Return the [x, y] coordinate for the center point of the cell that contains the specified text.  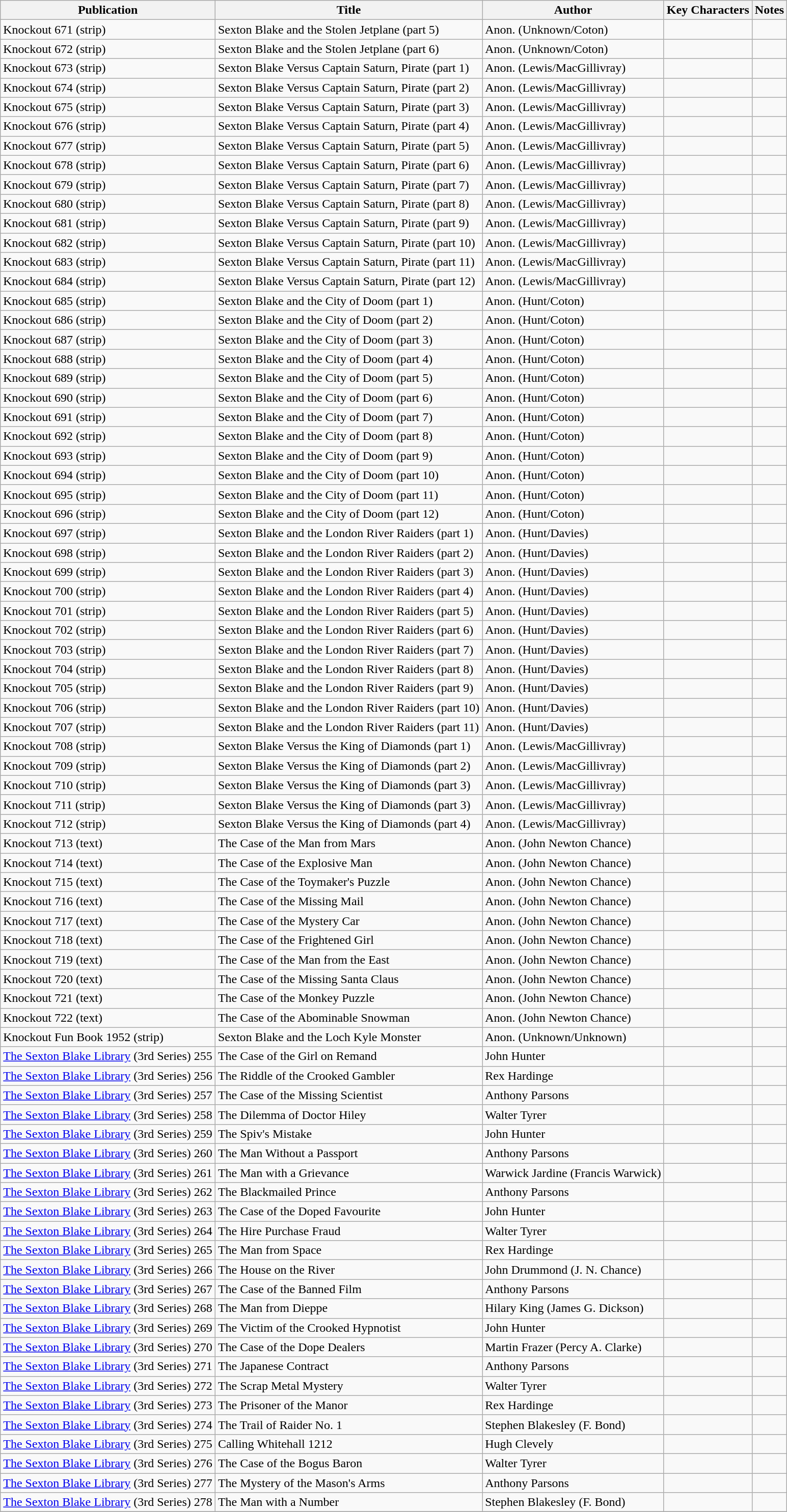
Knockout 685 (strip) [108, 301]
The Sexton Blake Library (3rd Series) 262 [108, 1192]
The Sexton Blake Library (3rd Series) 261 [108, 1172]
Knockout 701 (strip) [108, 611]
The Sexton Blake Library (3rd Series) 256 [108, 1076]
The Case of the Banned Film [348, 1289]
The Sexton Blake Library (3rd Series) 278 [108, 1502]
Knockout 720 (text) [108, 979]
Knockout 698 (strip) [108, 552]
Sexton Blake and the London River Raiders (part 4) [348, 592]
The Sexton Blake Library (3rd Series) 268 [108, 1308]
The Sexton Blake Library (3rd Series) 269 [108, 1328]
Knockout 707 (strip) [108, 727]
The Sexton Blake Library (3rd Series) 265 [108, 1250]
Knockout 683 (strip) [108, 262]
Sexton Blake and the City of Doom (part 2) [348, 320]
Sexton Blake and the Stolen Jetplane (part 6) [348, 49]
Sexton Blake and the City of Doom (part 10) [348, 475]
The Man from Dieppe [348, 1308]
The Case of the Abominable Snowman [348, 1018]
Knockout 676 (strip) [108, 126]
The Sexton Blake Library (3rd Series) 263 [108, 1212]
Knockout 693 (strip) [108, 456]
Calling Whitehall 1212 [348, 1444]
John Drummond (J. N. Chance) [574, 1270]
Knockout 706 (strip) [108, 708]
Knockout 680 (strip) [108, 204]
The Blackmailed Prince [348, 1192]
Knockout 704 (strip) [108, 669]
Knockout 689 (strip) [108, 378]
Sexton Blake and the London River Raiders (part 10) [348, 708]
Knockout 682 (strip) [108, 243]
The Case of the Monkey Puzzle [348, 998]
Knockout 673 (strip) [108, 68]
Knockout 686 (strip) [108, 320]
The Sexton Blake Library (3rd Series) 258 [108, 1114]
Martin Frazer (Percy A. Clarke) [574, 1347]
Knockout 690 (strip) [108, 398]
Knockout 715 (text) [108, 882]
Sexton Blake and the City of Doom (part 9) [348, 456]
The Sexton Blake Library (3rd Series) 267 [108, 1289]
The Sexton Blake Library (3rd Series) 257 [108, 1095]
Sexton Blake Versus the King of Diamonds (part 2) [348, 766]
The Man Without a Passport [348, 1153]
Knockout 722 (text) [108, 1018]
Sexton Blake and the Stolen Jetplane (part 5) [348, 30]
The Sexton Blake Library (3rd Series) 255 [108, 1056]
The Case of the Dope Dealers [348, 1347]
Knockout 714 (text) [108, 863]
Sexton Blake Versus Captain Saturn, Pirate (part 9) [348, 223]
Knockout 705 (strip) [108, 688]
The Case of the Girl on Remand [348, 1056]
Sexton Blake and the London River Raiders (part 3) [348, 572]
The Case of the Missing Mail [348, 902]
Knockout 713 (text) [108, 843]
The Case of the Missing Scientist [348, 1095]
Knockout 684 (strip) [108, 282]
Sexton Blake Versus Captain Saturn, Pirate (part 1) [348, 68]
Knockout 681 (strip) [108, 223]
Sexton Blake and the City of Doom (part 11) [348, 494]
Sexton Blake and the City of Doom (part 3) [348, 340]
Knockout 688 (strip) [108, 359]
Sexton Blake Versus the King of Diamonds (part 1) [348, 746]
Knockout 709 (strip) [108, 766]
The Sexton Blake Library (3rd Series) 277 [108, 1483]
Knockout 679 (strip) [108, 184]
Sexton Blake and the London River Raiders (part 1) [348, 533]
Sexton Blake Versus Captain Saturn, Pirate (part 5) [348, 146]
Knockout 696 (strip) [108, 514]
Knockout 719 (text) [108, 960]
Knockout 712 (strip) [108, 824]
Sexton Blake and the London River Raiders (part 2) [348, 552]
Sexton Blake and the London River Raiders (part 5) [348, 611]
The Case of the Mystery Car [348, 921]
Sexton Blake Versus Captain Saturn, Pirate (part 8) [348, 204]
The Sexton Blake Library (3rd Series) 266 [108, 1270]
Sexton Blake and the City of Doom (part 6) [348, 398]
Knockout 718 (text) [108, 940]
The Sexton Blake Library (3rd Series) 272 [108, 1386]
Sexton Blake and the City of Doom (part 12) [348, 514]
Knockout 702 (strip) [108, 630]
The Case of the Doped Favourite [348, 1212]
Sexton Blake Versus Captain Saturn, Pirate (part 6) [348, 165]
The Case of the Toymaker's Puzzle [348, 882]
Sexton Blake and the London River Raiders (part 8) [348, 669]
Notes [769, 10]
Sexton Blake and the City of Doom (part 7) [348, 417]
Sexton Blake Versus Captain Saturn, Pirate (part 3) [348, 107]
Author [574, 10]
The Case of the Bogus Baron [348, 1463]
The Dilemma of Doctor Hiley [348, 1114]
Sexton Blake Versus Captain Saturn, Pirate (part 2) [348, 88]
Knockout 697 (strip) [108, 533]
Knockout 703 (strip) [108, 650]
The Trail of Raider No. 1 [348, 1424]
The Prisoner of the Manor [348, 1405]
The Sexton Blake Library (3rd Series) 264 [108, 1231]
Sexton Blake and the City of Doom (part 5) [348, 378]
Knockout 672 (strip) [108, 49]
Knockout 711 (strip) [108, 804]
Knockout 678 (strip) [108, 165]
Publication [108, 10]
The Sexton Blake Library (3rd Series) 260 [108, 1153]
Knockout 716 (text) [108, 902]
The Sexton Blake Library (3rd Series) 275 [108, 1444]
Knockout 717 (text) [108, 921]
Sexton Blake and the City of Doom (part 4) [348, 359]
The House on the River [348, 1270]
The Mystery of the Mason's Arms [348, 1483]
Knockout 700 (strip) [108, 592]
Knockout 708 (strip) [108, 746]
The Riddle of the Crooked Gambler [348, 1076]
The Case of the Man from the East [348, 960]
Sexton Blake Versus the King of Diamonds (part 4) [348, 824]
Sexton Blake and the Loch Kyle Monster [348, 1037]
Sexton Blake Versus Captain Saturn, Pirate (part 4) [348, 126]
The Sexton Blake Library (3rd Series) 270 [108, 1347]
Knockout 671 (strip) [108, 30]
Sexton Blake Versus Captain Saturn, Pirate (part 7) [348, 184]
Knockout 699 (strip) [108, 572]
Sexton Blake and the London River Raiders (part 7) [348, 650]
The Victim of the Crooked Hypnotist [348, 1328]
The Man from Space [348, 1250]
Anon. (Unknown/Unknown) [574, 1037]
Title [348, 10]
Sexton Blake Versus Captain Saturn, Pirate (part 10) [348, 243]
Sexton Blake Versus Captain Saturn, Pirate (part 11) [348, 262]
Key Characters [708, 10]
The Case of the Missing Santa Claus [348, 979]
Knockout 710 (strip) [108, 785]
Knockout 694 (strip) [108, 475]
Knockout 675 (strip) [108, 107]
Hilary King (James G. Dickson) [574, 1308]
Knockout 692 (strip) [108, 436]
Knockout 695 (strip) [108, 494]
The Sexton Blake Library (3rd Series) 276 [108, 1463]
Sexton Blake and the London River Raiders (part 9) [348, 688]
Sexton Blake and the City of Doom (part 1) [348, 301]
The Hire Purchase Fraud [348, 1231]
The Spiv's Mistake [348, 1134]
Knockout 721 (text) [108, 998]
Sexton Blake and the London River Raiders (part 6) [348, 630]
The Man with a Number [348, 1502]
The Case of the Explosive Man [348, 863]
Sexton Blake and the City of Doom (part 8) [348, 436]
The Sexton Blake Library (3rd Series) 274 [108, 1424]
The Sexton Blake Library (3rd Series) 259 [108, 1134]
Knockout 674 (strip) [108, 88]
The Case of the Frightened Girl [348, 940]
The Case of the Man from Mars [348, 843]
Knockout Fun Book 1952 (strip) [108, 1037]
Knockout 691 (strip) [108, 417]
The Man with a Grievance [348, 1172]
Warwick Jardine (Francis Warwick) [574, 1172]
The Scrap Metal Mystery [348, 1386]
Knockout 677 (strip) [108, 146]
Sexton Blake and the London River Raiders (part 11) [348, 727]
Sexton Blake Versus Captain Saturn, Pirate (part 12) [348, 282]
The Sexton Blake Library (3rd Series) 273 [108, 1405]
The Japanese Contract [348, 1366]
The Sexton Blake Library (3rd Series) 271 [108, 1366]
Knockout 687 (strip) [108, 340]
Hugh Clevely [574, 1444]
